Return the [X, Y] coordinate for the center point of the cell that contains the specified text.  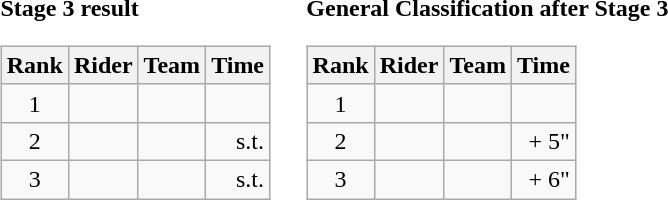
+ 5" [543, 141]
+ 6" [543, 179]
